Search for the cell housing the specified text and yield its (X, Y) center coordinate. 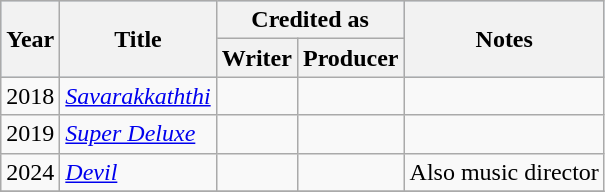
Title (138, 39)
2024 (30, 172)
Notes (504, 39)
2019 (30, 134)
Devil (138, 172)
Year (30, 39)
Producer (350, 58)
Savarakkaththi (138, 96)
2018 (30, 96)
Writer (256, 58)
Credited as (310, 20)
Super Deluxe (138, 134)
Also music director (504, 172)
